Scan for the cell matching the given text and deliver its (X, Y) coordinate at center. 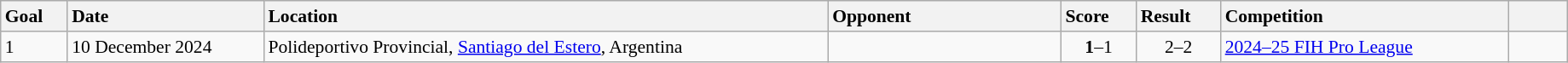
2024–25 FIH Pro League (1365, 47)
10 December 2024 (165, 47)
2–2 (1178, 47)
1–1 (1098, 47)
Opponent (945, 16)
1 (34, 47)
Polideportivo Provincial, Santiago del Estero, Argentina (546, 47)
Competition (1365, 16)
Result (1178, 16)
Score (1098, 16)
Goal (34, 16)
Location (546, 16)
Date (165, 16)
